Return the [x, y] coordinate for the center point of the cell that contains the specified text.  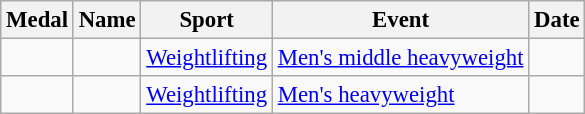
Date [557, 20]
Medal [38, 20]
Men's middle heavyweight [400, 58]
Sport [207, 20]
Event [400, 20]
Men's heavyweight [400, 95]
Name [107, 20]
